Detect which cell encompasses the target text, then output its [X, Y] center coordinate. 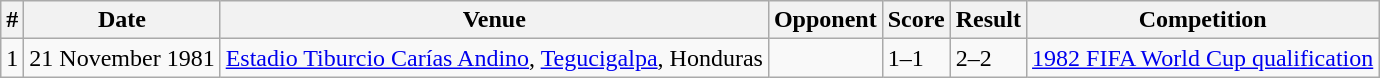
21 November 1981 [122, 58]
Opponent [825, 20]
Result [988, 20]
1 [12, 58]
Date [122, 20]
Venue [494, 20]
1982 FIFA World Cup qualification [1203, 58]
1–1 [916, 58]
Competition [1203, 20]
# [12, 20]
2–2 [988, 58]
Estadio Tiburcio Carías Andino, Tegucigalpa, Honduras [494, 58]
Score [916, 20]
